Determine the [x, y] coordinate at the center of the cell enclosing the given text.  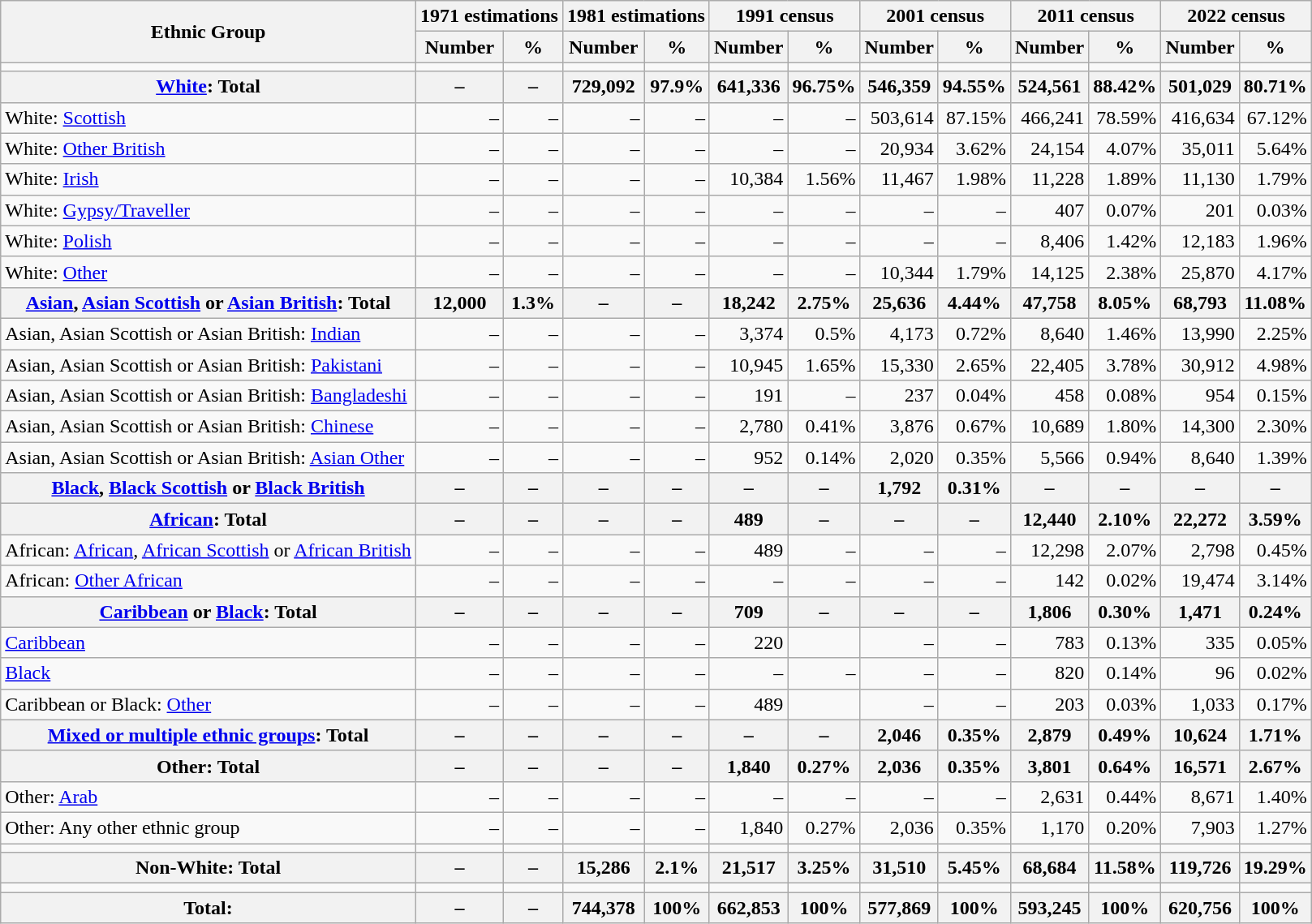
Other: Any other ethnic group [209, 827]
1,792 [899, 488]
0.17% [1275, 704]
577,869 [899, 908]
1.65% [824, 364]
524,561 [1049, 87]
620,756 [1200, 908]
1.71% [1275, 735]
1.3% [532, 303]
2.10% [1125, 519]
11,467 [899, 179]
11,228 [1049, 179]
1.40% [1275, 797]
237 [899, 396]
11.58% [1125, 868]
0.15% [1275, 396]
68,793 [1200, 303]
1,806 [1049, 612]
458 [1049, 396]
80.71% [1275, 87]
783 [1049, 643]
Ethnic Group [209, 32]
662,853 [748, 908]
1981 estimations [636, 16]
4.17% [1275, 272]
Asian, Asian Scottish or Asian British: Bangladeshi [209, 396]
18,242 [748, 303]
68,684 [1049, 868]
5.45% [974, 868]
Asian, Asian Scottish or Asian British: Indian [209, 333]
12,298 [1049, 550]
201 [1200, 210]
2011 census [1086, 16]
Caribbean or Black: Total [209, 612]
11,130 [1200, 179]
1.46% [1125, 333]
15,286 [604, 868]
30,912 [1200, 364]
0.41% [824, 427]
2.07% [1125, 550]
16,571 [1200, 766]
1971 estimations [488, 16]
Black, Black Scottish or Black British [209, 488]
White: Total [209, 87]
2.75% [824, 303]
0.07% [1125, 210]
10,945 [748, 364]
Other: Arab [209, 797]
641,336 [748, 87]
2,798 [1200, 550]
0.24% [1275, 612]
11.08% [1275, 303]
0.04% [974, 396]
4.44% [974, 303]
2,780 [748, 427]
3.59% [1275, 519]
Mixed or multiple ethnic groups: Total [209, 735]
2.67% [1275, 766]
0.31% [974, 488]
White: Other [209, 272]
Black [209, 673]
0.45% [1275, 550]
78.59% [1125, 118]
10,689 [1049, 427]
87.15% [974, 118]
0.20% [1125, 827]
119,726 [1200, 868]
5,566 [1049, 458]
1.42% [1125, 241]
0.08% [1125, 396]
8,671 [1200, 797]
2.38% [1125, 272]
820 [1049, 673]
1.89% [1125, 179]
24,154 [1049, 148]
954 [1200, 396]
4.07% [1125, 148]
96 [1200, 673]
2,631 [1049, 797]
2,020 [899, 458]
White: Other British [209, 148]
1,170 [1049, 827]
0.67% [974, 427]
2.1% [677, 868]
Asian, Asian Scottish or Asian British: Pakistani [209, 364]
Caribbean or Black: Other [209, 704]
335 [1200, 643]
503,614 [899, 118]
22,405 [1049, 364]
0.30% [1125, 612]
15,330 [899, 364]
3.25% [824, 868]
12,000 [459, 303]
19,474 [1200, 581]
13,990 [1200, 333]
1.27% [1275, 827]
3,374 [748, 333]
12,440 [1049, 519]
10,384 [748, 179]
466,241 [1049, 118]
5.64% [1275, 148]
8,406 [1049, 241]
97.9% [677, 87]
31,510 [899, 868]
501,029 [1200, 87]
546,359 [899, 87]
96.75% [824, 87]
2,046 [899, 735]
3,801 [1049, 766]
142 [1049, 581]
4,173 [899, 333]
0.44% [1125, 797]
Asian, Asian Scottish or Asian British: Asian Other [209, 458]
2.30% [1275, 427]
67.12% [1275, 118]
0.72% [974, 333]
White: Irish [209, 179]
25,870 [1200, 272]
0.05% [1275, 643]
952 [748, 458]
729,092 [604, 87]
8.05% [1125, 303]
744,378 [604, 908]
22,272 [1200, 519]
220 [748, 643]
203 [1049, 704]
1.96% [1275, 241]
Asian, Asian Scottish or Asian British: Chinese [209, 427]
20,934 [899, 148]
14,125 [1049, 272]
2,879 [1049, 735]
1.56% [824, 179]
1,471 [1200, 612]
White: Polish [209, 241]
Other: Total [209, 766]
Caribbean [209, 643]
709 [748, 612]
1.80% [1125, 427]
0.13% [1125, 643]
4.98% [1275, 364]
African: Other African [209, 581]
47,758 [1049, 303]
1991 census [784, 16]
0.5% [824, 333]
White: Scottish [209, 118]
191 [748, 396]
2022 census [1237, 16]
1.98% [974, 179]
35,011 [1200, 148]
White: Gypsy/Traveller [209, 210]
2001 census [935, 16]
0.64% [1125, 766]
416,634 [1200, 118]
19.29% [1275, 868]
593,245 [1049, 908]
21,517 [748, 868]
3.14% [1275, 581]
94.55% [974, 87]
0.94% [1125, 458]
3,876 [899, 427]
14,300 [1200, 427]
African: African, African Scottish or African British [209, 550]
0.49% [1125, 735]
3.78% [1125, 364]
25,636 [899, 303]
Non-White: Total [209, 868]
12,183 [1200, 241]
African: Total [209, 519]
Total: [209, 908]
2.65% [974, 364]
Asian, Asian Scottish or Asian British: Total [209, 303]
1,033 [1200, 704]
10,624 [1200, 735]
7,903 [1200, 827]
3.62% [974, 148]
2.25% [1275, 333]
88.42% [1125, 87]
1.39% [1275, 458]
407 [1049, 210]
10,344 [899, 272]
